Extract the (x, y) coordinate from the center of the cell holding the provided text.  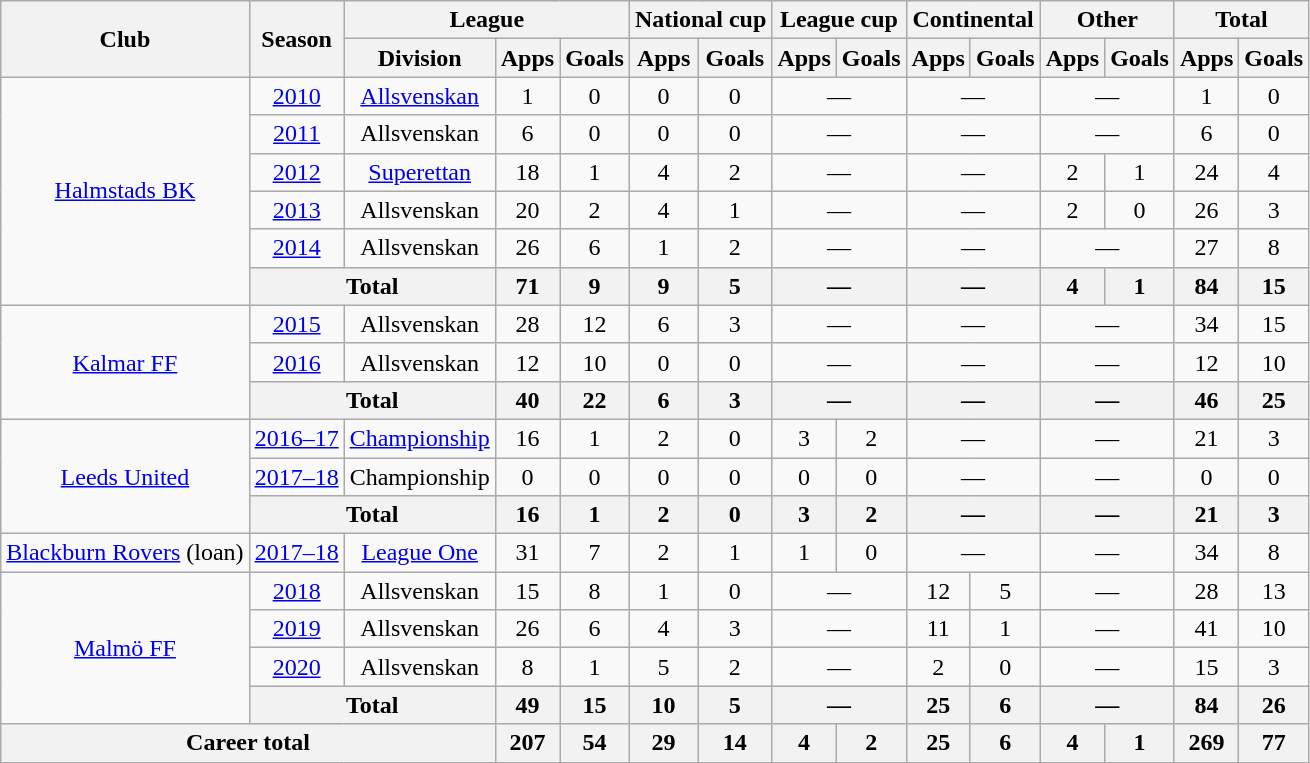
Season (296, 39)
11 (938, 629)
31 (527, 553)
2014 (296, 248)
40 (527, 400)
National cup (700, 20)
Malmö FF (125, 648)
2016 (296, 362)
2011 (296, 134)
Continental (973, 20)
Blackburn Rovers (loan) (125, 553)
Superettan (420, 172)
2016–17 (296, 438)
League One (420, 553)
2012 (296, 172)
2020 (296, 667)
49 (527, 705)
269 (1206, 743)
13 (1274, 591)
27 (1206, 248)
Career total (248, 743)
20 (527, 210)
Division (420, 58)
Kalmar FF (125, 362)
22 (595, 400)
18 (527, 172)
2013 (296, 210)
54 (595, 743)
7 (595, 553)
2010 (296, 96)
2015 (296, 324)
24 (1206, 172)
29 (663, 743)
2019 (296, 629)
Leeds United (125, 476)
2018 (296, 591)
League (486, 20)
League cup (839, 20)
207 (527, 743)
71 (527, 286)
Other (1107, 20)
Halmstads BK (125, 191)
Club (125, 39)
14 (735, 743)
46 (1206, 400)
77 (1274, 743)
41 (1206, 629)
